Output the (X, Y) coordinate of the center of the cell containing the given text.  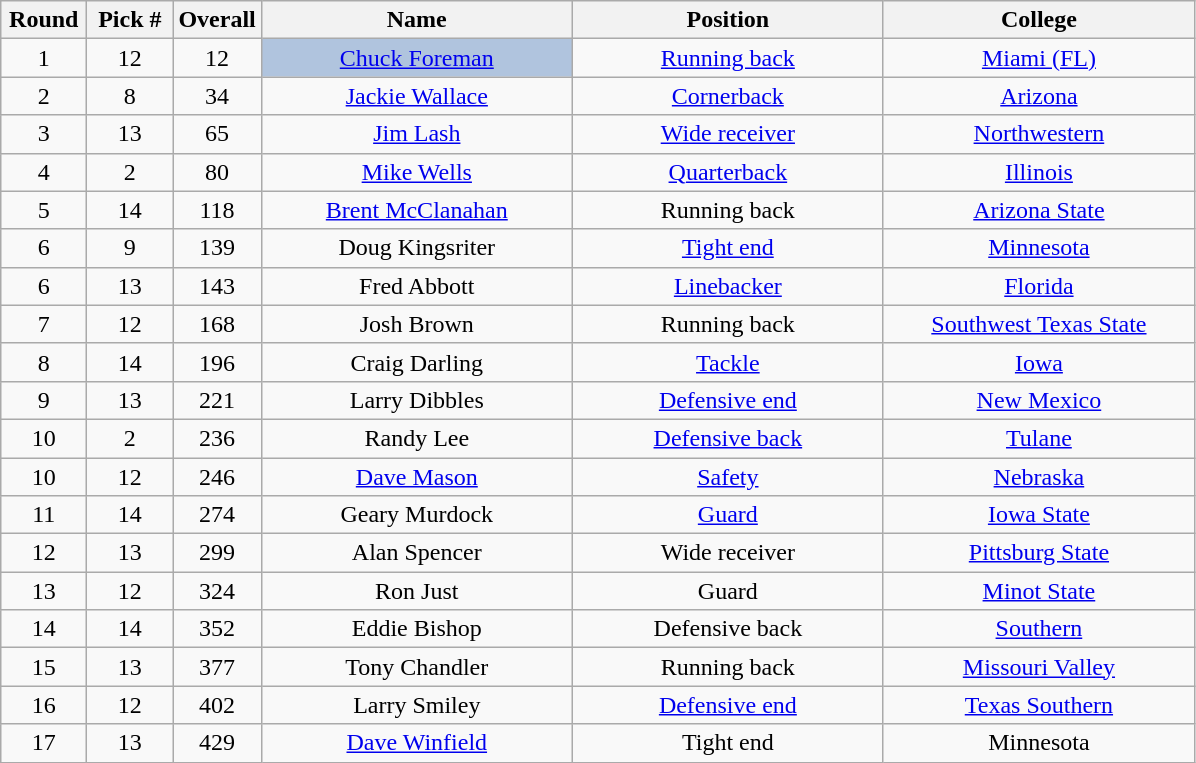
Eddie Bishop (416, 629)
Miami (FL) (1038, 58)
Northwestern (1038, 134)
Jim Lash (416, 134)
377 (217, 667)
Overall (217, 20)
80 (217, 172)
Doug Kingsriter (416, 248)
Name (416, 20)
246 (217, 477)
15 (44, 667)
Minot State (1038, 591)
274 (217, 515)
11 (44, 515)
Jackie Wallace (416, 96)
Linebacker (728, 286)
Dave Mason (416, 477)
1 (44, 58)
Ron Just (416, 591)
Arizona (1038, 96)
352 (217, 629)
324 (217, 591)
Nebraska (1038, 477)
139 (217, 248)
Craig Darling (416, 362)
Mike Wells (416, 172)
Arizona State (1038, 210)
Randy Lee (416, 438)
Round (44, 20)
Chuck Foreman (416, 58)
Geary Murdock (416, 515)
7 (44, 324)
New Mexico (1038, 400)
Southwest Texas State (1038, 324)
Iowa (1038, 362)
Southern (1038, 629)
College (1038, 20)
3 (44, 134)
Tony Chandler (416, 667)
236 (217, 438)
Brent McClanahan (416, 210)
Safety (728, 477)
143 (217, 286)
402 (217, 705)
Cornerback (728, 96)
299 (217, 553)
16 (44, 705)
Larry Dibbles (416, 400)
196 (217, 362)
168 (217, 324)
Texas Southern (1038, 705)
Josh Brown (416, 324)
Florida (1038, 286)
Tackle (728, 362)
118 (217, 210)
Iowa State (1038, 515)
5 (44, 210)
34 (217, 96)
4 (44, 172)
Quarterback (728, 172)
Position (728, 20)
221 (217, 400)
Missouri Valley (1038, 667)
Illinois (1038, 172)
Dave Winfield (416, 743)
Fred Abbott (416, 286)
65 (217, 134)
Larry Smiley (416, 705)
Tulane (1038, 438)
Pittsburg State (1038, 553)
Alan Spencer (416, 553)
17 (44, 743)
429 (217, 743)
Pick # (130, 20)
